Determine the [X, Y] coordinate at the center of the cell enclosing the given text.  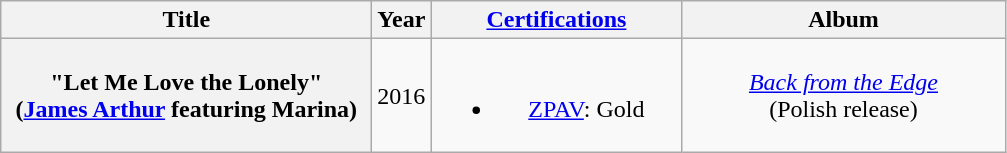
"Let Me Love the Lonely"(James Arthur featuring Marina) [186, 96]
Title [186, 20]
Certifications [556, 20]
Album [844, 20]
ZPAV: Gold [556, 96]
2016 [402, 96]
Year [402, 20]
Back from the Edge(Polish release) [844, 96]
